Locate the cell with the specified text and output its (X, Y) center coordinate. 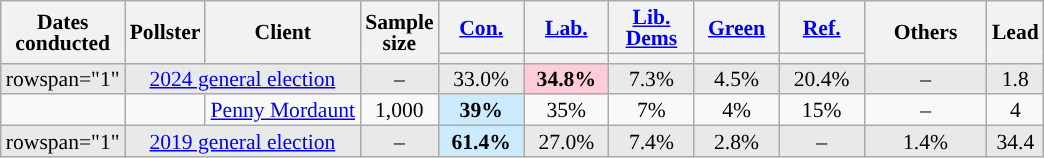
7.3% (652, 78)
20.4% (822, 78)
4 (1016, 110)
4% (736, 110)
2024 general election (243, 78)
2.8% (736, 142)
Ref. (822, 27)
39% (482, 110)
33.0% (482, 78)
27.0% (566, 142)
7.4% (652, 142)
Others (926, 32)
Client (282, 32)
1.8 (1016, 78)
34.4 (1016, 142)
Lib. Dems (652, 27)
Lab. (566, 27)
61.4% (482, 142)
7% (652, 110)
1.4% (926, 142)
35% (566, 110)
1,000 (399, 110)
2019 general election (243, 142)
Green (736, 27)
Samplesize (399, 32)
4.5% (736, 78)
Pollster (166, 32)
Datesconducted (63, 32)
15% (822, 110)
Lead (1016, 32)
Con. (482, 27)
Penny Mordaunt (282, 110)
34.8% (566, 78)
